Find where the given text appears and provide that cell's center as (X, Y) coordinate. 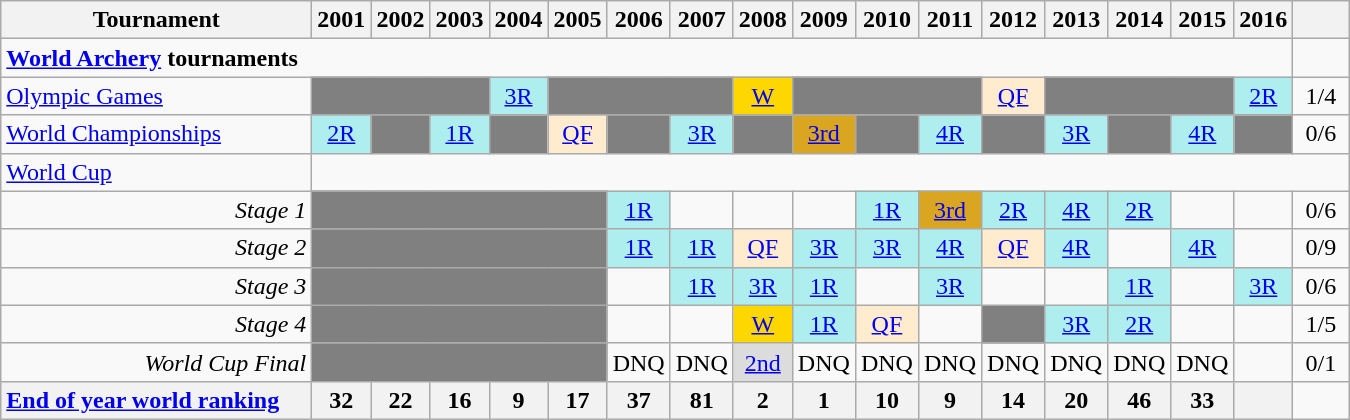
2009 (824, 20)
World Archery tournaments (647, 58)
Stage 3 (156, 286)
2003 (460, 20)
32 (342, 400)
22 (400, 400)
2005 (578, 20)
2006 (638, 20)
46 (1140, 400)
End of year world ranking (156, 400)
14 (1014, 400)
2002 (400, 20)
2015 (1202, 20)
2014 (1140, 20)
2001 (342, 20)
Olympic Games (156, 96)
1/5 (1321, 324)
1 (824, 400)
World Cup (156, 172)
2008 (762, 20)
81 (702, 400)
20 (1076, 400)
17 (578, 400)
Tournament (156, 20)
2012 (1014, 20)
0/1 (1321, 362)
2010 (886, 20)
World Cup Final (156, 362)
2016 (1264, 20)
2011 (950, 20)
Stage 1 (156, 210)
1/4 (1321, 96)
2nd (762, 362)
0/9 (1321, 248)
Stage 2 (156, 248)
10 (886, 400)
World Championships (156, 134)
2013 (1076, 20)
2 (762, 400)
33 (1202, 400)
2004 (518, 20)
37 (638, 400)
16 (460, 400)
Stage 4 (156, 324)
2007 (702, 20)
